Detect which cell encompasses the target text, then output its (X, Y) center coordinate. 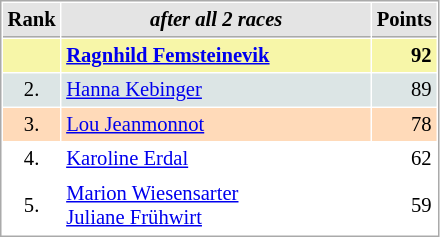
Points (404, 20)
5. (32, 206)
Rank (32, 20)
62 (404, 158)
89 (404, 90)
Marion Wiesensarter Juliane Frühwirt (216, 206)
Karoline Erdal (216, 158)
4. (32, 158)
Lou Jeanmonnot (216, 124)
after all 2 races (216, 20)
59 (404, 206)
92 (404, 56)
3. (32, 124)
Ragnhild Femsteinevik (216, 56)
78 (404, 124)
Hanna Kebinger (216, 90)
2. (32, 90)
